Return the (x, y) coordinate for the center point of the cell that contains the specified text.  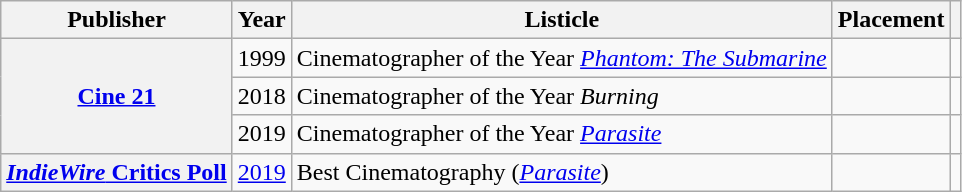
2018 (262, 96)
Cinematographer of the Year Burning (562, 96)
Best Cinematography (Parasite) (562, 172)
Placement (891, 20)
Listicle (562, 20)
IndieWire Critics Poll (116, 172)
Publisher (116, 20)
Cine 21 (116, 96)
1999 (262, 58)
Cinematographer of the Year Parasite (562, 134)
Cinematographer of the Year Phantom: The Submarine (562, 58)
Year (262, 20)
